Identify which cell holds the provided text, then report its [X, Y] central coordinate. 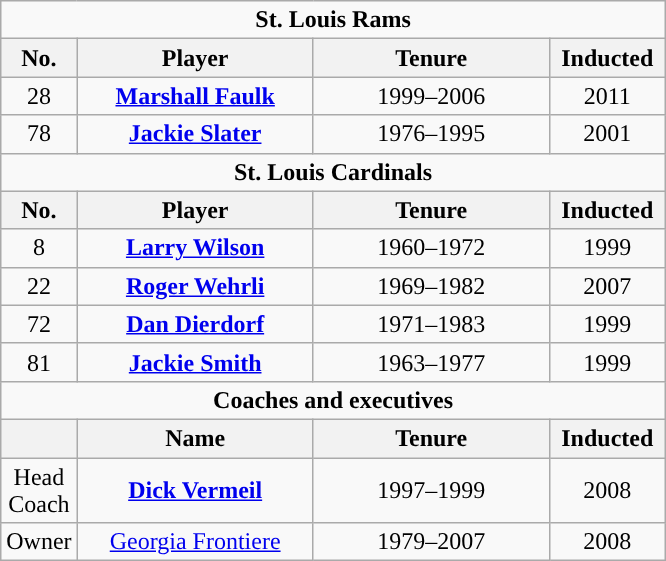
22 [39, 286]
2007 [607, 286]
72 [39, 324]
1979–2007 [431, 542]
St. Louis Cardinals [334, 172]
Georgia Frontiere [195, 542]
1969–1982 [431, 286]
Dick Vermeil [195, 490]
78 [39, 134]
St. Louis Rams [334, 20]
1999–2006 [431, 96]
1971–1983 [431, 324]
1997–1999 [431, 490]
1976–1995 [431, 134]
2011 [607, 96]
Name [195, 438]
Jackie Slater [195, 134]
Head Coach [39, 490]
Roger Wehrli [195, 286]
1963–1977 [431, 362]
81 [39, 362]
Marshall Faulk [195, 96]
Owner [39, 542]
28 [39, 96]
Jackie Smith [195, 362]
Larry Wilson [195, 248]
8 [39, 248]
2001 [607, 134]
Dan Dierdorf [195, 324]
Coaches and executives [334, 400]
1960–1972 [431, 248]
